Output the (X, Y) coordinate of the center of the cell containing the given text.  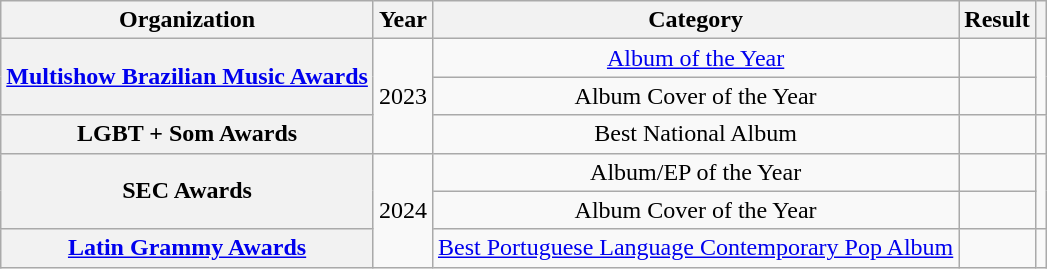
2023 (402, 96)
Year (402, 20)
Multishow Brazilian Music Awards (188, 77)
Result (997, 20)
LGBT + Som Awards (188, 134)
Category (695, 20)
Album of the Year (695, 58)
Best Portuguese Language Contemporary Pop Album (695, 248)
SEC Awards (188, 191)
Album/EP of the Year (695, 172)
Latin Grammy Awards (188, 248)
Organization (188, 20)
Best National Album (695, 134)
2024 (402, 210)
